Pinpoint the cell where the given text exists, returning its [X, Y] midpoint coordinate. 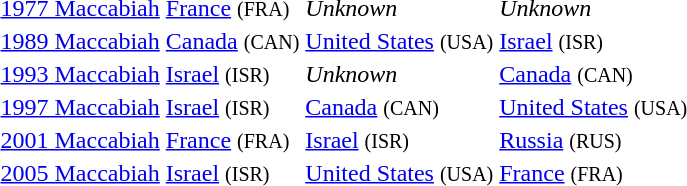
United States (USA) [400, 41]
Unknown [400, 74]
France (FRA) [232, 140]
